Extract the (x, y) coordinate from the center of the cell holding the provided text.  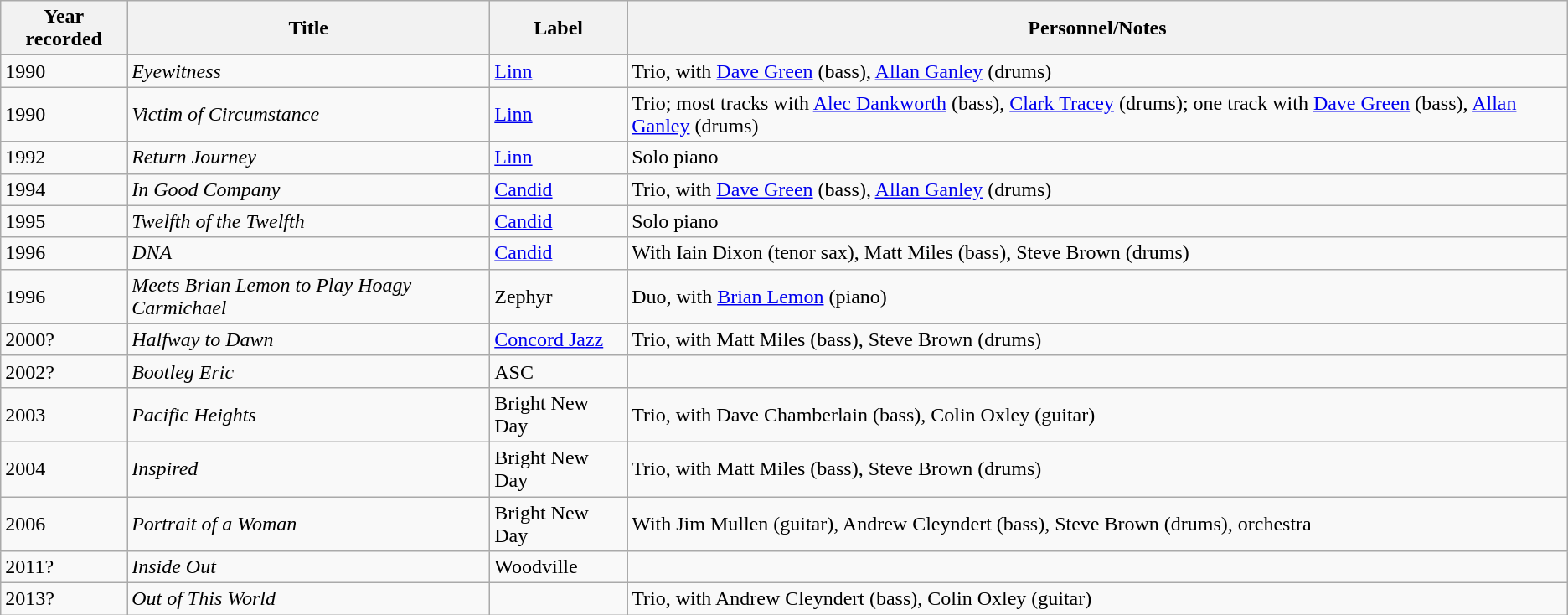
1994 (64, 189)
2004 (64, 469)
Trio; most tracks with Alec Dankworth (bass), Clark Tracey (drums); one track with Dave Green (bass), Allan Ganley (drums) (1097, 114)
Duo, with Brian Lemon (piano) (1097, 297)
2000? (64, 339)
With Jim Mullen (guitar), Andrew Cleyndert (bass), Steve Brown (drums), orchestra (1097, 523)
With Iain Dixon (tenor sax), Matt Miles (bass), Steve Brown (drums) (1097, 253)
Trio, with Dave Chamberlain (bass), Colin Oxley (guitar) (1097, 414)
Victim of Circumstance (308, 114)
Out of This World (308, 599)
Pacific Heights (308, 414)
Inspired (308, 469)
2002? (64, 371)
Year recorded (64, 28)
Eyewitness (308, 71)
Personnel/Notes (1097, 28)
Concord Jazz (559, 339)
Return Journey (308, 158)
Bootleg Eric (308, 371)
In Good Company (308, 189)
ASC (559, 371)
Trio, with Andrew Cleyndert (bass), Colin Oxley (guitar) (1097, 599)
Halfway to Dawn (308, 339)
Zephyr (559, 297)
1992 (64, 158)
Title (308, 28)
2003 (64, 414)
Twelfth of the Twelfth (308, 221)
2006 (64, 523)
Meets Brian Lemon to Play Hoagy Carmichael (308, 297)
1995 (64, 221)
DNA (308, 253)
2013? (64, 599)
Label (559, 28)
Woodville (559, 567)
2011? (64, 567)
Portrait of a Woman (308, 523)
Inside Out (308, 567)
